Return [X, Y] of the center of cell containing provided text 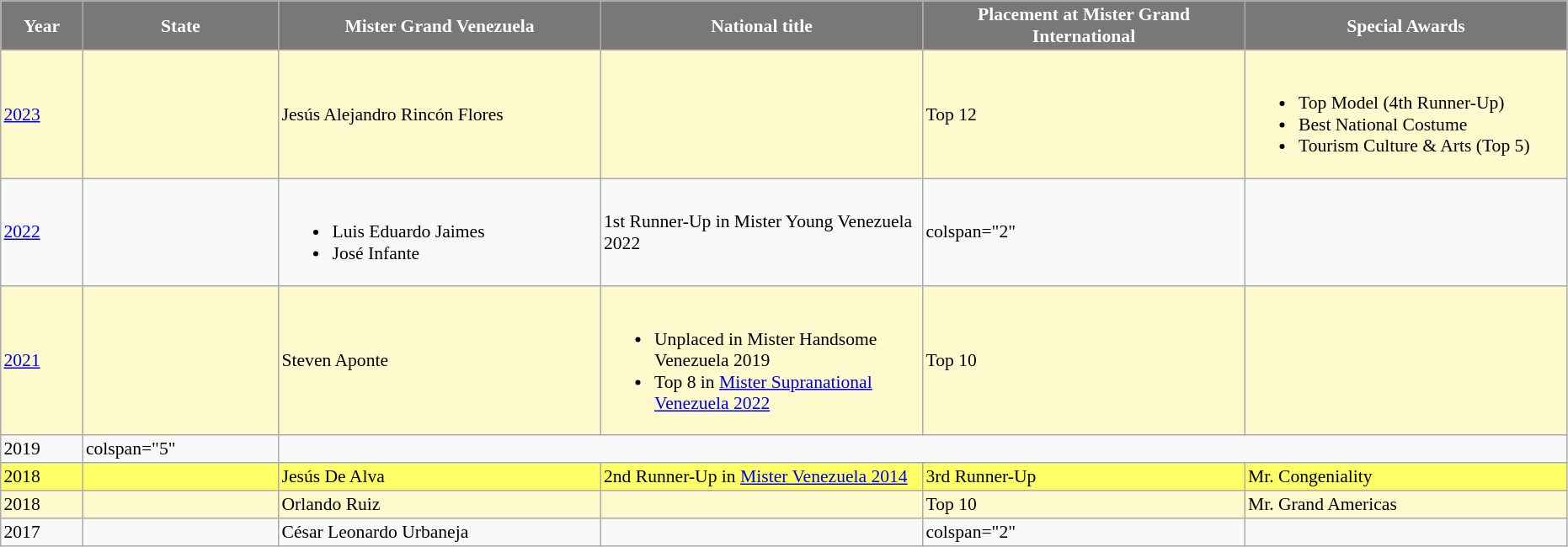
2023 [42, 114]
Top Model (4th Runner-Up)Best National CostumeTourism Culture & Arts (Top 5) [1405, 114]
2019 [42, 449]
3rd Runner-Up [1084, 476]
Unplaced in Mister Handsome Venezuela 2019Top 8 in Mister Supranational Venezuela 2022 [761, 360]
Mr. Congeniality [1405, 476]
César Leonardo Urbaneja [440, 532]
2017 [42, 532]
Mister Grand Venezuela [440, 25]
Jesús De Alva [440, 476]
Placement at Mister Grand International [1084, 25]
National title [761, 25]
Orlando Ruiz [440, 505]
Steven Aponte [440, 360]
Year [42, 25]
Mr. Grand Americas [1405, 505]
colspan="5" [180, 449]
Jesús Alejandro Rincón Flores [440, 114]
Special Awards [1405, 25]
Top 12 [1084, 114]
2021 [42, 360]
2022 [42, 232]
1st Runner-Up in Mister Young Venezuela 2022 [761, 232]
Luis Eduardo JaimesJosé Infante [440, 232]
State [180, 25]
2nd Runner-Up in Mister Venezuela 2014 [761, 476]
